Pinpoint the cell where the given text exists, returning its (X, Y) midpoint coordinate. 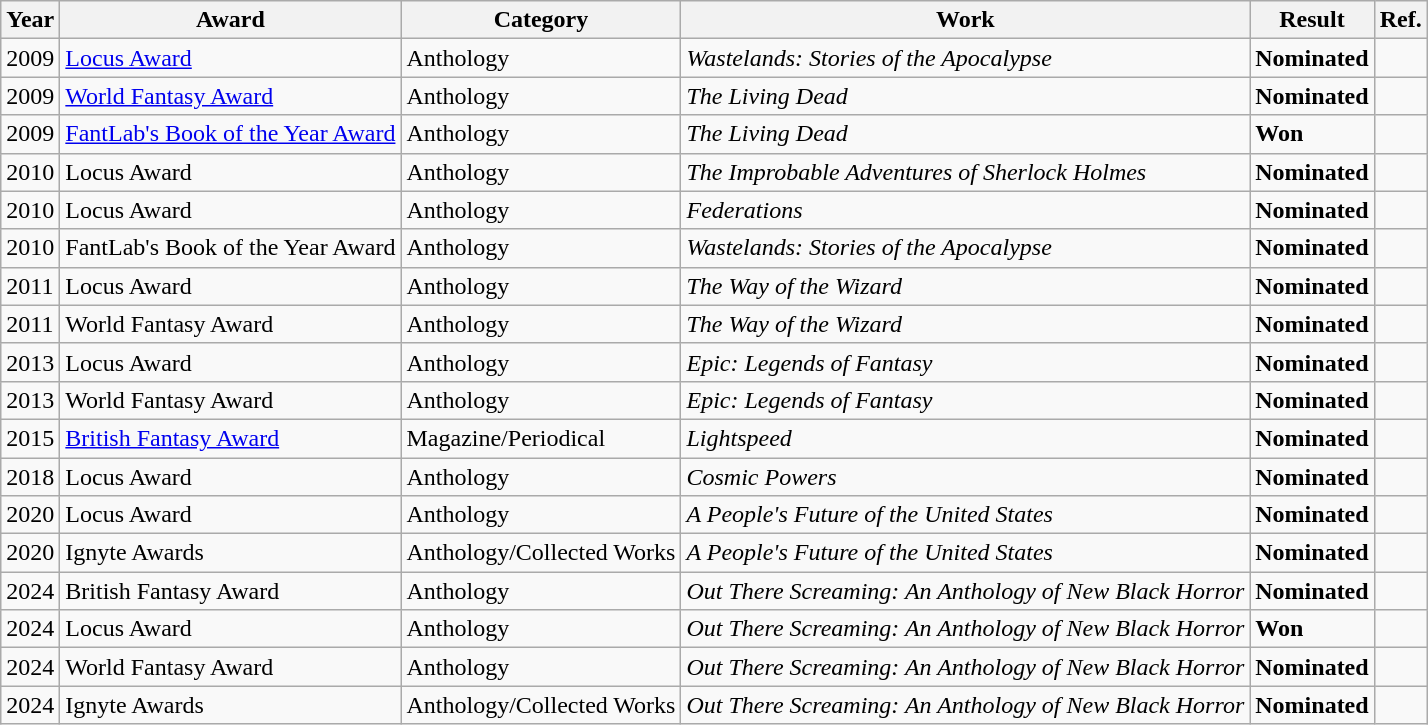
2015 (30, 438)
2018 (30, 477)
Cosmic Powers (966, 477)
The Improbable Adventures of Sherlock Holmes (966, 172)
Award (230, 20)
Lightspeed (966, 438)
Result (1312, 20)
Year (30, 20)
Ref. (1400, 20)
Federations (966, 210)
Work (966, 20)
Magazine/Periodical (541, 438)
Category (541, 20)
